Output the [X, Y] coordinate of the center of the cell containing the given text.  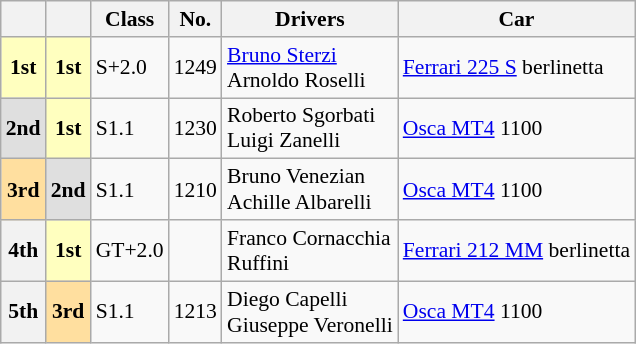
Drivers [310, 19]
Diego Capelli Giuseppe Veronelli [310, 312]
GT+2.0 [130, 250]
1230 [196, 128]
Franco Cornacchia Ruffini [310, 250]
Roberto Sgorbati Luigi Zanelli [310, 128]
1249 [196, 68]
Ferrari 225 S berlinetta [516, 68]
1210 [196, 190]
Car [516, 19]
S+2.0 [130, 68]
Class [130, 19]
Ferrari 212 MM berlinetta [516, 250]
Bruno Venezian Achille Albarelli [310, 190]
5th [24, 312]
Bruno Sterzi Arnoldo Roselli [310, 68]
No. [196, 19]
1213 [196, 312]
4th [24, 250]
